Pinpoint the cell where the given text exists, returning its (x, y) midpoint coordinate. 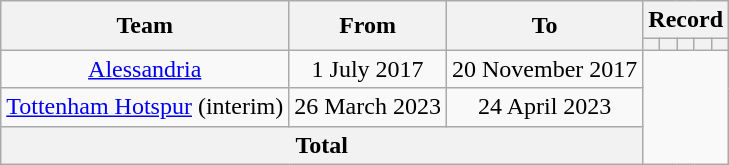
20 November 2017 (544, 69)
26 March 2023 (368, 107)
Alessandria (145, 69)
Record (686, 20)
Total (322, 145)
Tottenham Hotspur (interim) (145, 107)
Team (145, 26)
From (368, 26)
To (544, 26)
24 April 2023 (544, 107)
1 July 2017 (368, 69)
